Determine the (x, y) coordinate at the center of the cell enclosing the given text.  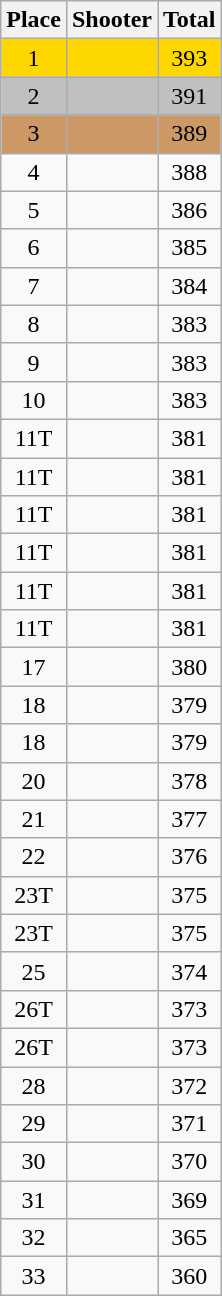
393 (190, 58)
388 (190, 172)
Shooter (112, 20)
374 (190, 971)
370 (190, 1162)
25 (34, 971)
372 (190, 1085)
385 (190, 248)
Place (34, 20)
30 (34, 1162)
1 (34, 58)
2 (34, 96)
22 (34, 857)
Total (190, 20)
389 (190, 134)
5 (34, 210)
10 (34, 400)
378 (190, 781)
391 (190, 96)
371 (190, 1124)
28 (34, 1085)
9 (34, 362)
31 (34, 1200)
386 (190, 210)
32 (34, 1238)
29 (34, 1124)
384 (190, 286)
6 (34, 248)
380 (190, 667)
20 (34, 781)
7 (34, 286)
3 (34, 134)
4 (34, 172)
369 (190, 1200)
8 (34, 324)
21 (34, 819)
17 (34, 667)
376 (190, 857)
33 (34, 1276)
365 (190, 1238)
377 (190, 819)
360 (190, 1276)
